Pinpoint the cell where the given text exists, returning its [X, Y] midpoint coordinate. 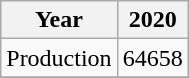
2020 [152, 20]
64658 [152, 58]
Year [59, 20]
Production [59, 58]
